Detect which cell encompasses the target text, then output its [x, y] center coordinate. 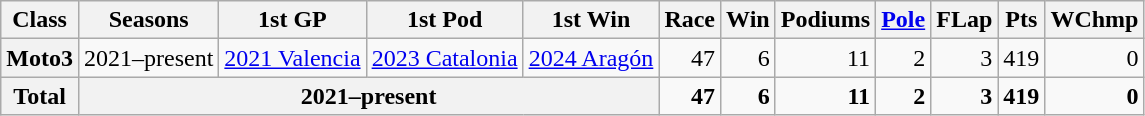
Race [690, 20]
WChmp [1094, 20]
Pole [904, 20]
2024 Aragón [591, 58]
Class [40, 20]
Seasons [148, 20]
Moto3 [40, 58]
Podiums [825, 20]
1st Win [591, 20]
1st Pod [444, 20]
2021 Valencia [292, 58]
Total [40, 96]
Pts [1022, 20]
FLap [964, 20]
Win [748, 20]
1st GP [292, 20]
2023 Catalonia [444, 58]
